Detect which cell encompasses the target text, then output its (x, y) center coordinate. 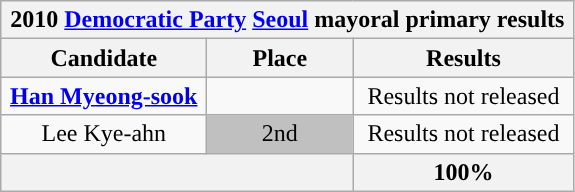
Place (280, 58)
Han Myeong-sook (104, 96)
2010 Democratic Party Seoul mayoral primary results (288, 20)
2nd (280, 134)
100% (464, 172)
Candidate (104, 58)
Results (464, 58)
Lee Kye-ahn (104, 134)
